Return the [x, y] coordinate for the center point of the cell that contains the specified text.  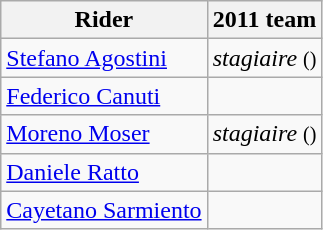
Daniele Ratto [104, 172]
Rider [104, 20]
Moreno Moser [104, 134]
Stefano Agostini [104, 58]
Federico Canuti [104, 96]
2011 team [264, 20]
Cayetano Sarmiento [104, 210]
